Pinpoint the cell where the given text exists, returning its (x, y) midpoint coordinate. 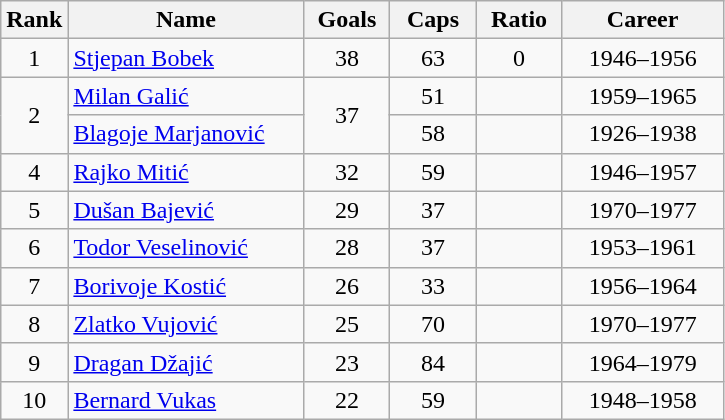
Zlatko Vujović (186, 324)
10 (34, 400)
Rajko Mitić (186, 172)
28 (347, 248)
29 (347, 210)
51 (433, 96)
6 (34, 248)
1946–1957 (642, 172)
26 (347, 286)
1959–1965 (642, 96)
1948–1958 (642, 400)
1946–1956 (642, 58)
Goals (347, 20)
Dušan Bajević (186, 210)
Dragan Džajić (186, 362)
9 (34, 362)
Todor Veselinović (186, 248)
Rank (34, 20)
Ratio (519, 20)
1 (34, 58)
8 (34, 324)
58 (433, 134)
Borivoje Kostić (186, 286)
1926–1938 (642, 134)
33 (433, 286)
1956–1964 (642, 286)
23 (347, 362)
Stjepan Bobek (186, 58)
25 (347, 324)
70 (433, 324)
32 (347, 172)
1964–1979 (642, 362)
38 (347, 58)
1953–1961 (642, 248)
Blagoje Marjanović (186, 134)
7 (34, 286)
Milan Galić (186, 96)
84 (433, 362)
4 (34, 172)
22 (347, 400)
5 (34, 210)
Bernard Vukas (186, 400)
Caps (433, 20)
Name (186, 20)
2 (34, 115)
0 (519, 58)
Career (642, 20)
63 (433, 58)
